Pinpoint the cell where the given text exists, returning its [x, y] midpoint coordinate. 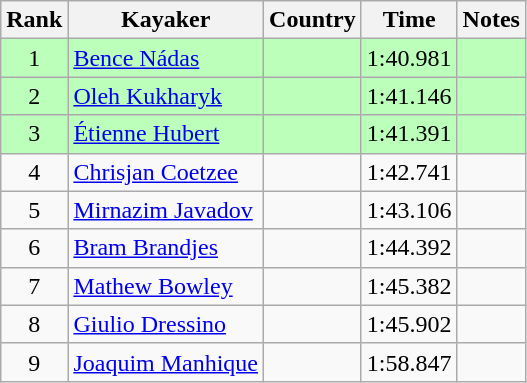
4 [34, 172]
Time [409, 20]
1:44.392 [409, 248]
Oleh Kukharyk [166, 96]
1 [34, 58]
1:42.741 [409, 172]
Rank [34, 20]
Bence Nádas [166, 58]
Kayaker [166, 20]
Notes [491, 20]
1:43.106 [409, 210]
Mirnazim Javadov [166, 210]
Giulio Dressino [166, 324]
Bram Brandjes [166, 248]
Étienne Hubert [166, 134]
1:41.391 [409, 134]
8 [34, 324]
5 [34, 210]
6 [34, 248]
3 [34, 134]
9 [34, 362]
7 [34, 286]
2 [34, 96]
Joaquim Manhique [166, 362]
1:40.981 [409, 58]
Mathew Bowley [166, 286]
1:45.382 [409, 286]
Chrisjan Coetzee [166, 172]
1:58.847 [409, 362]
1:41.146 [409, 96]
1:45.902 [409, 324]
Country [313, 20]
